Output the (x, y) coordinate of the center of the cell containing the given text.  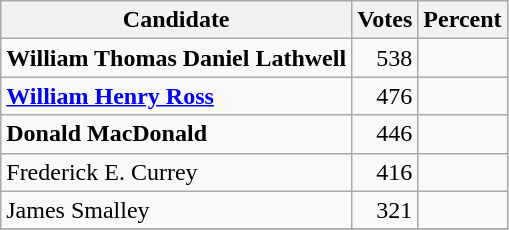
321 (385, 210)
446 (385, 134)
476 (385, 96)
Frederick E. Currey (176, 172)
Votes (385, 20)
416 (385, 172)
538 (385, 58)
William Henry Ross (176, 96)
William Thomas Daniel Lathwell (176, 58)
James Smalley (176, 210)
Candidate (176, 20)
Donald MacDonald (176, 134)
Percent (462, 20)
